Search for the cell housing the specified text and yield its [x, y] center coordinate. 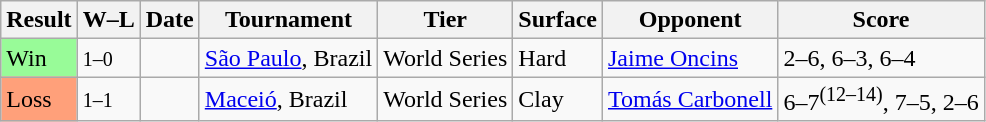
Win [39, 58]
2–6, 6–3, 6–4 [881, 58]
Tier [446, 20]
1–1 [108, 100]
Surface [558, 20]
Clay [558, 100]
Date [170, 20]
Loss [39, 100]
Opponent [690, 20]
Hard [558, 58]
Jaime Oncins [690, 58]
Tomás Carbonell [690, 100]
1–0 [108, 58]
Maceió, Brazil [288, 100]
W–L [108, 20]
São Paulo, Brazil [288, 58]
Result [39, 20]
Score [881, 20]
Tournament [288, 20]
6–7(12–14), 7–5, 2–6 [881, 100]
